Determine the (x, y) coordinate at the center of the cell enclosing the given text.  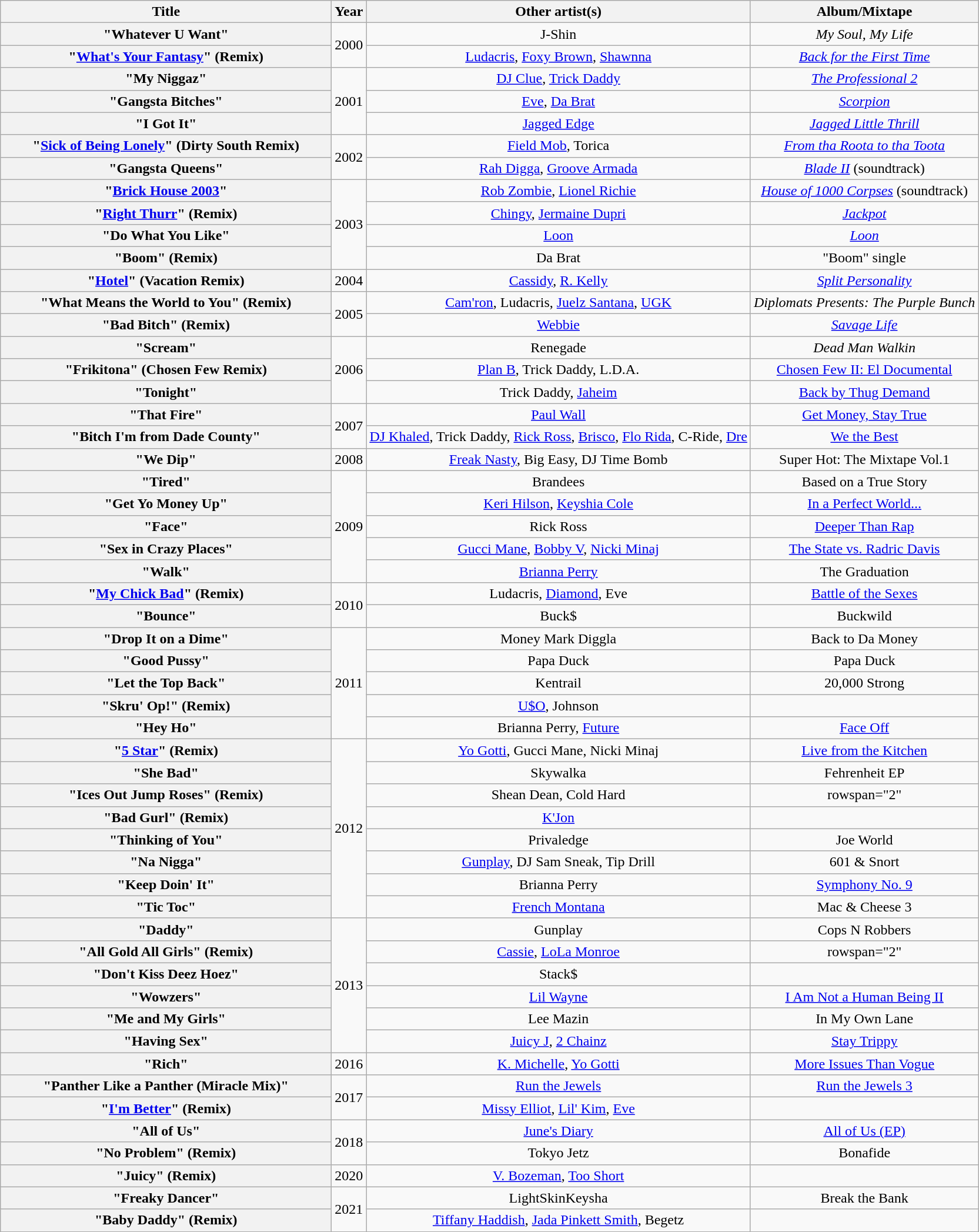
"What Means the World to You" (Remix) (166, 303)
"Skru' Op!" (Remix) (166, 706)
"Brick House 2003" (166, 191)
"Thinking of You" (166, 840)
Run the Jewels (559, 1086)
"All of Us" (166, 1131)
Brianna Perry, Future (559, 728)
Gunplay (559, 929)
"Baby Daddy" (Remix) (166, 1220)
Privaledge (559, 840)
K. Michelle, Yo Gotti (559, 1064)
Keri Hilson, Keyshia Cole (559, 504)
J-Shin (559, 34)
2008 (349, 459)
2010 (349, 605)
"My Niggaz" (166, 79)
U$O, Johnson (559, 706)
601 & Snort (864, 862)
Mac & Cheese 3 (864, 907)
House of 1000 Corpses (soundtrack) (864, 191)
Jagged Little Thrill (864, 123)
"Rich" (166, 1064)
Get Money, Stay True (864, 415)
Gucci Mane, Bobby V, Nicki Minaj (559, 549)
"Face" (166, 526)
We the Best (864, 437)
V. Bozeman, Too Short (559, 1176)
"Sex in Crazy Places" (166, 549)
Chingy, Jermaine Dupri (559, 213)
"What's Your Fantasy" (Remix) (166, 56)
I Am Not a Human Being II (864, 997)
"Boom" single (864, 258)
Rah Digga, Groove Armada (559, 168)
Cassidy, R. Kelly (559, 281)
June's Diary (559, 1131)
DJ Clue, Trick Daddy (559, 79)
Savage Life (864, 325)
"Scream" (166, 348)
"Frikitona" (Chosen Few Remix) (166, 370)
From tha Roota to tha Toota (864, 146)
Brandees (559, 482)
2018 (349, 1142)
Dead Man Walkin (864, 348)
2000 (349, 45)
Split Personality (864, 281)
Kentrail (559, 683)
"Drop It on a Dime" (166, 638)
Tokyo Jetz (559, 1153)
Symphony No. 9 (864, 884)
"I'm Better" (Remix) (166, 1109)
2005 (349, 314)
Chosen Few II: El Documental (864, 370)
Back to Da Money (864, 638)
"Hotel" (Vacation Remix) (166, 281)
"Wowzers" (166, 997)
Buck$ (559, 616)
20,000 Strong (864, 683)
Break the Bank (864, 1198)
2003 (349, 224)
Title (166, 12)
Plan B, Trick Daddy, L.D.A. (559, 370)
2007 (349, 426)
"Daddy" (166, 929)
Diplomats Presents: The Purple Bunch (864, 303)
"Na Nigga" (166, 862)
"Juicy" (Remix) (166, 1176)
2021 (349, 1209)
"Freaky Dancer" (166, 1198)
"Tired" (166, 482)
French Montana (559, 907)
Ludacris, Foxy Brown, Shawnna (559, 56)
Album/Mixtape (864, 12)
2011 (349, 683)
Money Mark Diggla (559, 638)
The Graduation (864, 571)
"Gangsta Queens" (166, 168)
"My Chick Bad" (Remix) (166, 593)
Stay Trippy (864, 1041)
Juicy J, 2 Chainz (559, 1041)
Year (349, 12)
Shean Dean, Cold Hard (559, 795)
2004 (349, 281)
Lil Wayne (559, 997)
"That Fire" (166, 415)
"Hey Ho" (166, 728)
The Professional 2 (864, 79)
Webbie (559, 325)
Renegade (559, 348)
Gunplay, DJ Sam Sneak, Tip Drill (559, 862)
"Bitch I'm from Dade County" (166, 437)
"Get Yo Money Up" (166, 504)
2017 (349, 1097)
2001 (349, 101)
"All Gold All Girls" (Remix) (166, 951)
Scorpion (864, 101)
Field Mob, Torica (559, 146)
K'Jon (559, 817)
"Sick of Being Lonely" (Dirty South Remix) (166, 146)
Rick Ross (559, 526)
Super Hot: The Mixtape Vol.1 (864, 459)
Cassie, LoLa Monroe (559, 951)
Based on a True Story (864, 482)
Tiffany Haddish, Jada Pinkett Smith, Begetz (559, 1220)
2016 (349, 1064)
"Walk" (166, 571)
Cops N Robbers (864, 929)
Fehrenheit EP (864, 773)
Paul Wall (559, 415)
More Issues Than Vogue (864, 1064)
2006 (349, 370)
"Right Thurr" (Remix) (166, 213)
Face Off (864, 728)
Other artist(s) (559, 12)
Buckwild (864, 616)
Skywalka (559, 773)
DJ Khaled, Trick Daddy, Rick Ross, Brisco, Flo Rida, C-Ride, Dre (559, 437)
"Tic Toc" (166, 907)
"Panther Like a Panther (Miracle Mix)" (166, 1086)
"Bad Bitch" (Remix) (166, 325)
"Good Pussy" (166, 661)
"Keep Doin' It" (166, 884)
Battle of the Sexes (864, 593)
Blade II (soundtrack) (864, 168)
"Tonight" (166, 392)
Yo Gotti, Gucci Mane, Nicki Minaj (559, 750)
2020 (349, 1176)
Jackpot (864, 213)
Trick Daddy, Jaheim (559, 392)
In My Own Lane (864, 1019)
Missy Elliot, Lil' Kim, Eve (559, 1109)
All of Us (EP) (864, 1131)
"I Got It" (166, 123)
2002 (349, 157)
Eve, Da Brat (559, 101)
Cam'ron, Ludacris, Juelz Santana, UGK (559, 303)
"Let the Top Back" (166, 683)
Live from the Kitchen (864, 750)
Freak Nasty, Big Easy, DJ Time Bomb (559, 459)
LightSkinKeysha (559, 1198)
Back by Thug Demand (864, 392)
The State vs. Radric Davis (864, 549)
Jagged Edge (559, 123)
"Ices Out Jump Roses" (Remix) (166, 795)
"Me and My Girls" (166, 1019)
Joe World (864, 840)
"5 Star" (Remix) (166, 750)
Ludacris, Diamond, Eve (559, 593)
"Gangsta Bitches" (166, 101)
Stack$ (559, 974)
2013 (349, 985)
Lee Mazin (559, 1019)
"Don't Kiss Deez Hoez" (166, 974)
My Soul, My Life (864, 34)
"Bad Gurl" (Remix) (166, 817)
Deeper Than Rap (864, 526)
Bonafide (864, 1153)
"No Problem" (Remix) (166, 1153)
Run the Jewels 3 (864, 1086)
"Bounce" (166, 616)
"Having Sex" (166, 1041)
Da Brat (559, 258)
Back for the First Time (864, 56)
Rob Zombie, Lionel Richie (559, 191)
2009 (349, 526)
"Boom" (Remix) (166, 258)
"We Dip" (166, 459)
"Do What You Like" (166, 235)
2012 (349, 829)
"Whatever U Want" (166, 34)
In a Perfect World... (864, 504)
"She Bad" (166, 773)
